Search for the cell housing the specified text and yield its [X, Y] center coordinate. 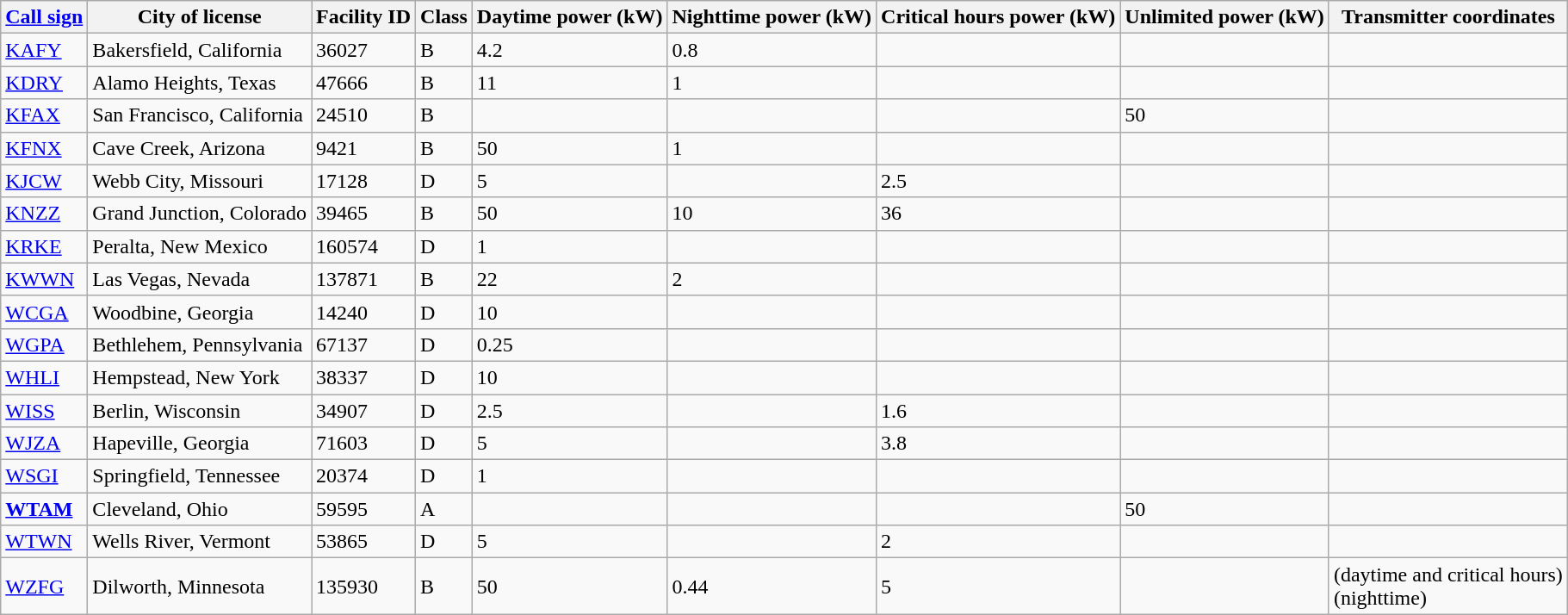
0.8 [772, 50]
KFNX [45, 148]
24510 [363, 115]
Call sign [45, 17]
Class [444, 17]
Webb City, Missouri [200, 181]
137871 [363, 279]
Woodbine, Georgia [200, 312]
39465 [363, 214]
Hapeville, Georgia [200, 444]
Critical hours power (kW) [999, 17]
Berlin, Wisconsin [200, 411]
(daytime and critical hours) (nighttime) [1448, 586]
Hempstead, New York [200, 377]
38337 [363, 377]
Cave Creek, Arizona [200, 148]
WCGA [45, 312]
Facility ID [363, 17]
36 [999, 214]
WTAM [45, 509]
Unlimited power (kW) [1224, 17]
KWWN [45, 279]
Bethlehem, Pennsylvania [200, 345]
A [444, 509]
City of license [200, 17]
KDRY [45, 83]
WJZA [45, 444]
Nighttime power (kW) [772, 17]
Transmitter coordinates [1448, 17]
53865 [363, 542]
20374 [363, 476]
3.8 [999, 444]
Bakersfield, California [200, 50]
Daytime power (kW) [570, 17]
1.6 [999, 411]
135930 [363, 586]
KRKE [45, 246]
KJCW [45, 181]
59595 [363, 509]
Dilworth, Minnesota [200, 586]
160574 [363, 246]
WGPA [45, 345]
WISS [45, 411]
KFAX [45, 115]
Grand Junction, Colorado [200, 214]
WHLI [45, 377]
WZFG [45, 586]
Wells River, Vermont [200, 542]
WSGI [45, 476]
71603 [363, 444]
Cleveland, Ohio [200, 509]
KAFY [45, 50]
9421 [363, 148]
Las Vegas, Nevada [200, 279]
17128 [363, 181]
22 [570, 279]
67137 [363, 345]
34907 [363, 411]
Alamo Heights, Texas [200, 83]
36027 [363, 50]
Springfield, Tennessee [200, 476]
KNZZ [45, 214]
14240 [363, 312]
0.25 [570, 345]
11 [570, 83]
47666 [363, 83]
4.2 [570, 50]
0.44 [772, 586]
WTWN [45, 542]
San Francisco, California [200, 115]
Peralta, New Mexico [200, 246]
